Detect which cell encompasses the target text, then output its (x, y) center coordinate. 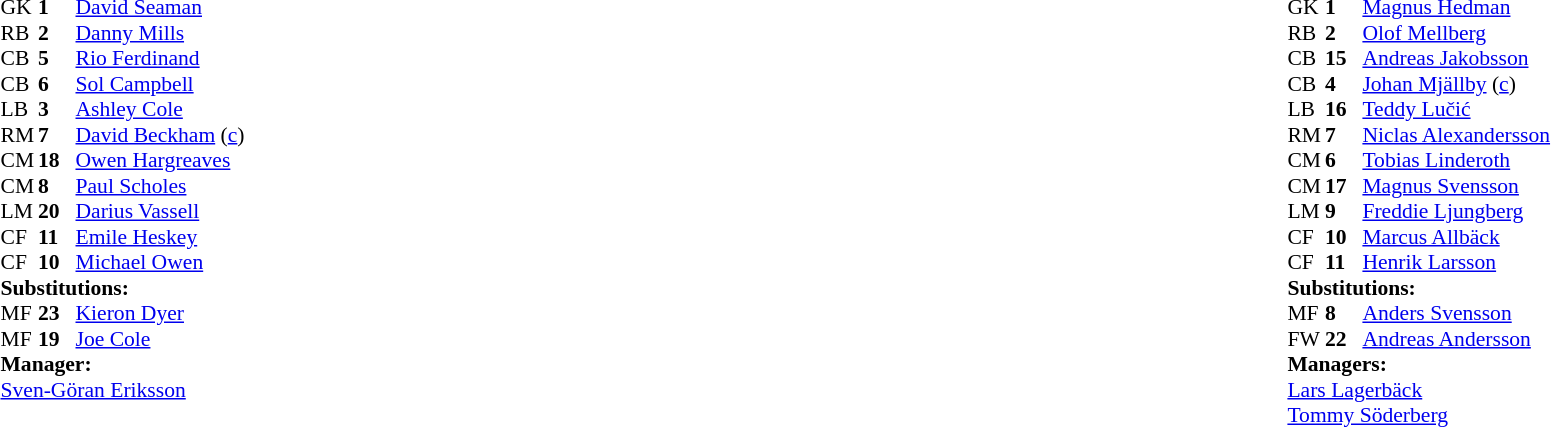
Sven-Göran Eriksson (122, 390)
16 (1344, 109)
Sol Campbell (160, 84)
Joe Cole (160, 339)
FW (1306, 339)
Michael Owen (160, 263)
Henrik Larsson (1456, 263)
Olof Mellberg (1456, 33)
4 (1344, 84)
Marcus Allbäck (1456, 237)
Andreas Jakobsson (1456, 59)
Johan Mjällby (c) (1456, 84)
Anders Svensson (1456, 313)
Magnus Svensson (1456, 186)
Managers: (1418, 365)
23 (57, 313)
Danny Mills (160, 33)
Teddy Lučić (1456, 109)
Ashley Cole (160, 109)
5 (57, 59)
Rio Ferdinand (160, 59)
19 (57, 339)
9 (1344, 211)
15 (1344, 59)
Darius Vassell (160, 211)
David Beckham (c) (160, 135)
3 (57, 109)
18 (57, 161)
Paul Scholes (160, 186)
Niclas Alexandersson (1456, 135)
Freddie Ljungberg (1456, 211)
Owen Hargreaves (160, 161)
Kieron Dyer (160, 313)
20 (57, 211)
Emile Heskey (160, 237)
Manager: (122, 365)
22 (1344, 339)
Andreas Andersson (1456, 339)
Tobias Linderoth (1456, 161)
17 (1344, 186)
